Return the (X, Y) coordinate for the center point of the cell that contains the specified text.  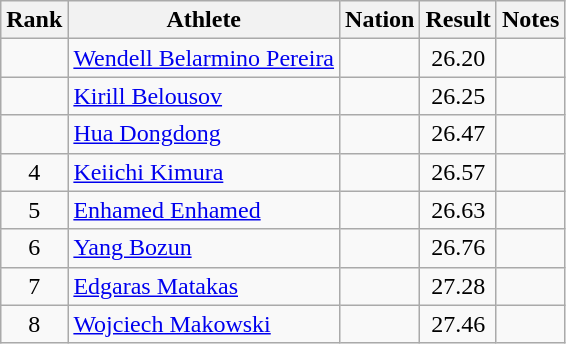
26.63 (458, 210)
Hua Dongdong (204, 134)
Result (458, 20)
Keiichi Kimura (204, 172)
6 (34, 248)
26.57 (458, 172)
Edgaras Matakas (204, 286)
Rank (34, 20)
Notes (530, 20)
Wojciech Makowski (204, 324)
Kirill Belousov (204, 96)
5 (34, 210)
26.76 (458, 248)
26.20 (458, 58)
7 (34, 286)
27.28 (458, 286)
26.47 (458, 134)
26.25 (458, 96)
8 (34, 324)
4 (34, 172)
Athlete (204, 20)
27.46 (458, 324)
Enhamed Enhamed (204, 210)
Wendell Belarmino Pereira (204, 58)
Yang Bozun (204, 248)
Nation (380, 20)
